Return the (X, Y) coordinate for the center point of the cell that contains the specified text.  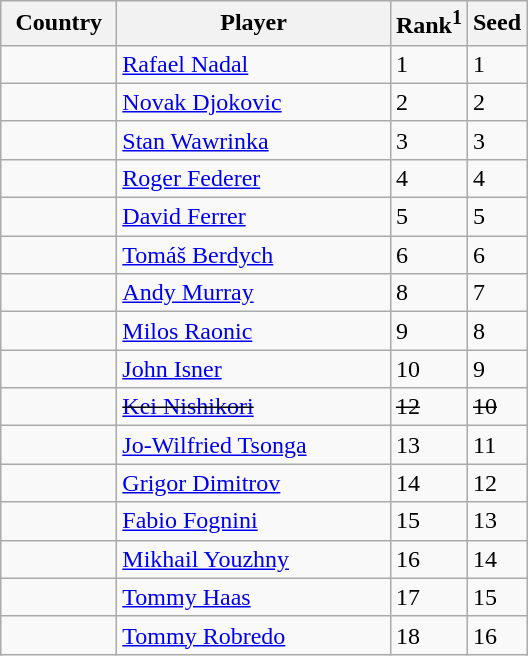
Novak Djokovic (254, 102)
Seed (496, 24)
Jo-Wilfried Tsonga (254, 445)
Country (59, 24)
Rafael Nadal (254, 64)
Tommy Haas (254, 597)
John Isner (254, 369)
Rank1 (428, 24)
7 (496, 293)
Kei Nishikori (254, 407)
18 (428, 635)
Milos Raonic (254, 331)
Fabio Fognini (254, 521)
Roger Federer (254, 178)
Stan Wawrinka (254, 140)
11 (496, 445)
David Ferrer (254, 217)
Mikhail Youzhny (254, 559)
Grigor Dimitrov (254, 483)
Andy Murray (254, 293)
Tommy Robredo (254, 635)
17 (428, 597)
Tomáš Berdych (254, 255)
Player (254, 24)
